Provide the [x, y] coordinate of the cell's center where the given text is located.  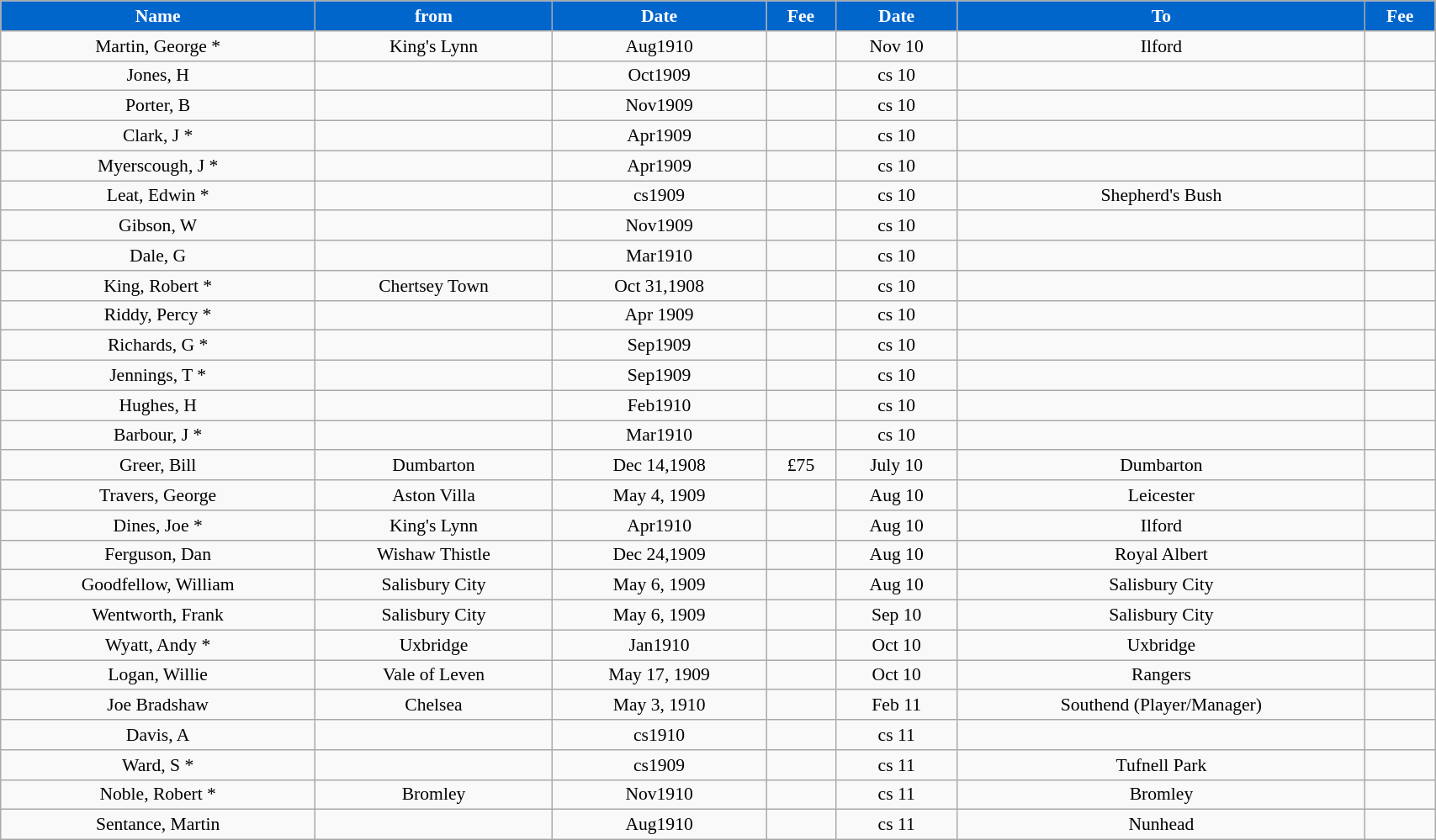
Dines, Joe * [158, 526]
Jan1910 [660, 645]
Sentance, Martin [158, 825]
Apr 1909 [660, 315]
Jennings, T * [158, 376]
Tufnell Park [1161, 765]
Apr1910 [660, 526]
Davis, A [158, 735]
Shepherd's Bush [1161, 196]
Travers, George [158, 495]
Leat, Edwin * [158, 196]
Greer, Bill [158, 466]
Rangers [1161, 675]
July 10 [897, 466]
Ward, S * [158, 765]
Dale, G [158, 256]
Riddy, Percy * [158, 315]
Wishaw Thistle [434, 555]
King, Robert * [158, 286]
Noble, Robert * [158, 795]
Wyatt, Andy * [158, 645]
Goodfellow, William [158, 585]
Dec 14,1908 [660, 466]
Jones, H [158, 76]
Royal Albert [1161, 555]
Myerscough, J * [158, 166]
Porter, B [158, 106]
Vale of Leven [434, 675]
May 4, 1909 [660, 495]
Southend (Player/Manager) [1161, 705]
Feb 11 [897, 705]
To [1161, 16]
Dec 24,1909 [660, 555]
Nunhead [1161, 825]
Oct1909 [660, 76]
Oct 31,1908 [660, 286]
£75 [801, 466]
May 17, 1909 [660, 675]
Name [158, 16]
Ferguson, Dan [158, 555]
Logan, Willie [158, 675]
Nov1910 [660, 795]
Wentworth, Frank [158, 615]
Chertsey Town [434, 286]
Sep 10 [897, 615]
Joe Bradshaw [158, 705]
Chelsea [434, 705]
Hughes, H [158, 405]
Nov 10 [897, 46]
Gibson, W [158, 226]
cs1910 [660, 735]
from [434, 16]
May 3, 1910 [660, 705]
Barbour, J * [158, 436]
Aston Villa [434, 495]
Clark, J * [158, 136]
Leicester [1161, 495]
Martin, George * [158, 46]
Feb1910 [660, 405]
Richards, G * [158, 346]
